For the text-containing cell, return its midpoint in [X, Y] coordinate format. 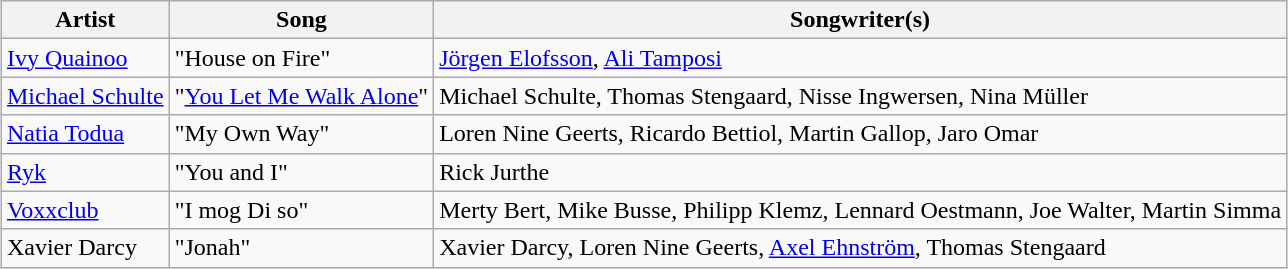
Rick Jurthe [860, 172]
Michael Schulte [85, 96]
"You and I" [302, 172]
Xavier Darcy [85, 248]
Loren Nine Geerts, Ricardo Bettiol, Martin Gallop, Jaro Omar [860, 134]
Ivy Quainoo [85, 58]
Ryk [85, 172]
"My Own Way" [302, 134]
Michael Schulte, Thomas Stengaard, Nisse Ingwersen, Nina Müller [860, 96]
"You Let Me Walk Alone" [302, 96]
Natia Todua [85, 134]
Songwriter(s) [860, 20]
Voxxclub [85, 210]
"I mog Di so" [302, 210]
Jörgen Elofsson, Ali Tamposi [860, 58]
"House on Fire" [302, 58]
"Jonah" [302, 248]
Merty Bert, Mike Busse, Philipp Klemz, Lennard Oestmann, Joe Walter, Martin Simma [860, 210]
Xavier Darcy, Loren Nine Geerts, Axel Ehnström, Thomas Stengaard [860, 248]
Artist [85, 20]
Song [302, 20]
